For the text-containing cell, return its midpoint in (X, Y) coordinate format. 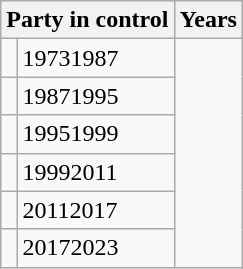
20172023 (96, 248)
Party in control (88, 20)
19992011 (96, 172)
19871995 (96, 96)
Years (208, 20)
19951999 (96, 134)
19731987 (96, 58)
20112017 (96, 210)
